Output the [x, y] coordinate of the center of the cell containing the given text.  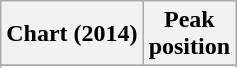
Chart (2014) [72, 34]
Peakposition [189, 34]
